Detect which cell encompasses the target text, then output its (x, y) center coordinate. 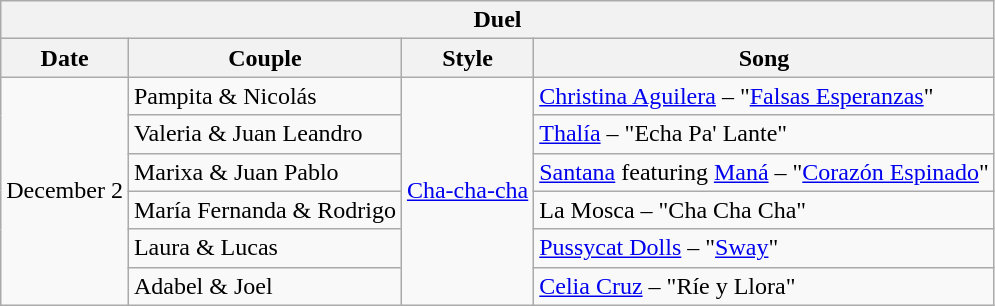
Duel (498, 20)
Date (65, 58)
Celia Cruz – "Ríe y Llora" (764, 286)
Couple (264, 58)
Thalía – "Echa Pa' Lante" (764, 134)
Adabel & Joel (264, 286)
Style (467, 58)
Christina Aguilera – "Falsas Esperanzas" (764, 96)
Valeria & Juan Leandro (264, 134)
Santana featuring Maná – "Corazón Espinado" (764, 172)
December 2 (65, 191)
María Fernanda & Rodrigo (264, 210)
Laura & Lucas (264, 248)
Cha-cha-cha (467, 191)
Pampita & Nicolás (264, 96)
Song (764, 58)
La Mosca – "Cha Cha Cha" (764, 210)
Pussycat Dolls – "Sway" (764, 248)
Marixa & Juan Pablo (264, 172)
